Find where the given text appears and provide that cell's center as (X, Y) coordinate. 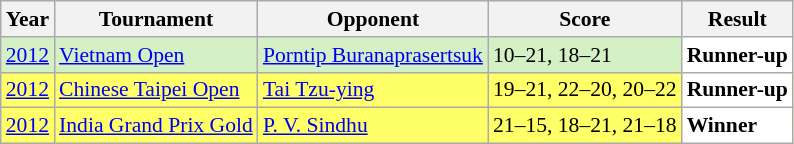
Porntip Buranaprasertsuk (373, 55)
P. V. Sindhu (373, 126)
Result (738, 19)
Winner (738, 126)
India Grand Prix Gold (156, 126)
Chinese Taipei Open (156, 90)
Tournament (156, 19)
19–21, 22–20, 20–22 (585, 90)
Vietnam Open (156, 55)
Score (585, 19)
Year (28, 19)
10–21, 18–21 (585, 55)
Opponent (373, 19)
21–15, 18–21, 21–18 (585, 126)
Tai Tzu-ying (373, 90)
